Provide the (x, y) coordinate of the cell's center where the given text is located.  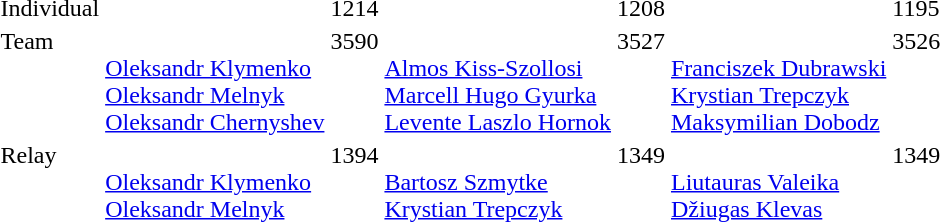
Almos Kiss-SzollosiMarcell Hugo GyurkaLevente Laszlo Hornok (498, 82)
3590 (354, 82)
Franciszek DubrawskiKrystian TrepczykMaksymilian Dobodz (779, 82)
Oleksandr KlymenkoOleksandr MelnykOleksandr Chernyshev (215, 82)
3527 (642, 82)
